Determine the [X, Y] coordinate at the center of the cell enclosing the given text.  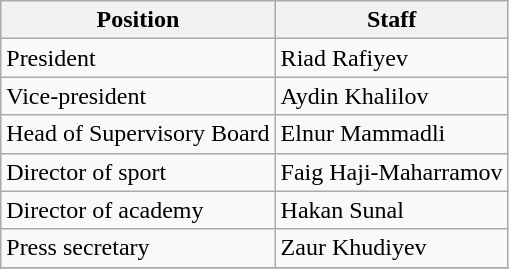
Staff [392, 20]
Hakan Sunal [392, 210]
Head of Supervisory Board [138, 134]
Faig Haji-Maharramov [392, 172]
Press secretary [138, 248]
Riad Rafiyev [392, 58]
Director of sport [138, 172]
Elnur Mammadli [392, 134]
Aydin Khalilov [392, 96]
Director of academy [138, 210]
Vice-president [138, 96]
President [138, 58]
Position [138, 20]
Zaur Khudiyev [392, 248]
